Return (X, Y) of the center of cell containing provided text 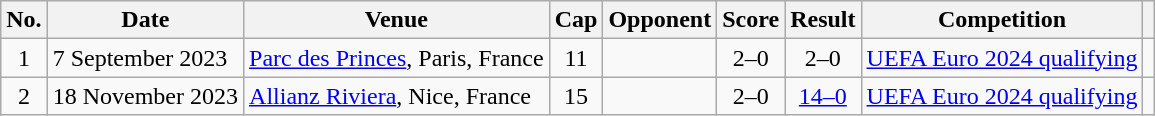
Cap (576, 20)
Result (823, 20)
Venue (397, 20)
Score (751, 20)
Parc des Princes, Paris, France (397, 58)
Opponent (660, 20)
1 (24, 58)
2 (24, 96)
11 (576, 58)
18 November 2023 (145, 96)
7 September 2023 (145, 58)
Allianz Riviera, Nice, France (397, 96)
Date (145, 20)
Competition (1002, 20)
No. (24, 20)
15 (576, 96)
14–0 (823, 96)
